Detect which cell encompasses the target text, then output its [X, Y] center coordinate. 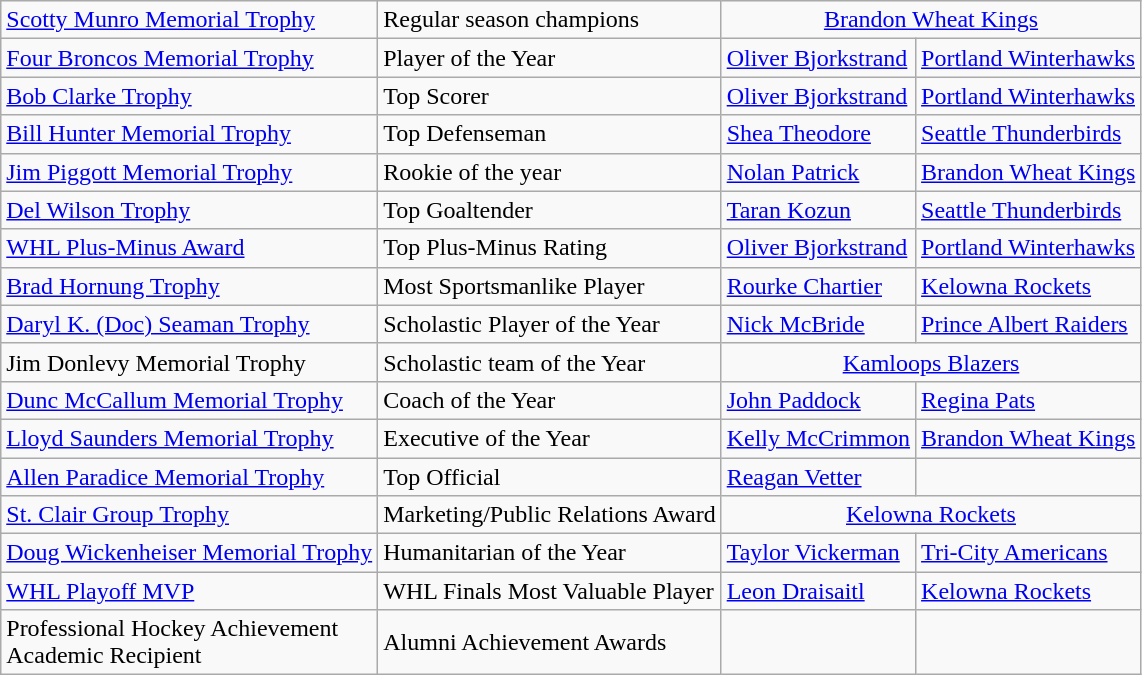
Coach of the Year [550, 400]
Most Sportsmanlike Player [550, 286]
Marketing/Public Relations Award [550, 515]
Scholastic Player of the Year [550, 324]
Brad Hornung Trophy [190, 286]
Nick McBride [818, 324]
Kamloops Blazers [931, 362]
Dunc McCallum Memorial Trophy [190, 400]
Top Plus-Minus Rating [550, 248]
Leon Draisaitl [818, 591]
Bill Hunter Memorial Trophy [190, 134]
Regina Pats [1028, 400]
Kelly McCrimmon [818, 438]
Shea Theodore [818, 134]
Top Official [550, 477]
Bob Clarke Trophy [190, 96]
WHL Plus-Minus Award [190, 248]
Lloyd Saunders Memorial Trophy [190, 438]
WHL Finals Most Valuable Player [550, 591]
Tri-City Americans [1028, 553]
Reagan Vetter [818, 477]
St. Clair Group Trophy [190, 515]
Jim Donlevy Memorial Trophy [190, 362]
John Paddock [818, 400]
Player of the Year [550, 58]
Scholastic team of the Year [550, 362]
Rookie of the year [550, 172]
Humanitarian of the Year [550, 553]
Del Wilson Trophy [190, 210]
Top Defenseman [550, 134]
Top Scorer [550, 96]
Taylor Vickerman [818, 553]
Daryl K. (Doc) Seaman Trophy [190, 324]
WHL Playoff MVP [190, 591]
Alumni Achievement Awards [550, 642]
Allen Paradice Memorial Trophy [190, 477]
Doug Wickenheiser Memorial Trophy [190, 553]
Jim Piggott Memorial Trophy [190, 172]
Nolan Patrick [818, 172]
Scotty Munro Memorial Trophy [190, 20]
Executive of the Year [550, 438]
Rourke Chartier [818, 286]
Professional Hockey AchievementAcademic Recipient [190, 642]
Taran Kozun [818, 210]
Four Broncos Memorial Trophy [190, 58]
Regular season champions [550, 20]
Top Goaltender [550, 210]
Prince Albert Raiders [1028, 324]
